From the cell containing the given text, extract its center point as [X, Y] coordinate. 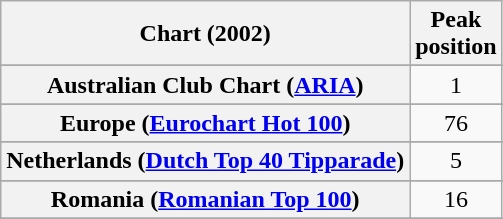
Europe (Eurochart Hot 100) [206, 123]
1 [456, 85]
Chart (2002) [206, 34]
Peakposition [456, 34]
Netherlands (Dutch Top 40 Tipparade) [206, 161]
Australian Club Chart (ARIA) [206, 85]
5 [456, 161]
76 [456, 123]
16 [456, 199]
Romania (Romanian Top 100) [206, 199]
